From the cell containing the given text, extract its center point as [x, y] coordinate. 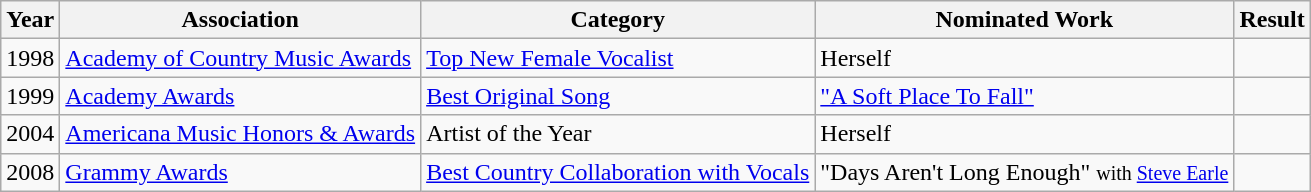
2008 [30, 172]
Best Country Collaboration with Vocals [618, 172]
Americana Music Honors & Awards [240, 134]
1998 [30, 58]
Top New Female Vocalist [618, 58]
"Days Aren't Long Enough" with Steve Earle [1024, 172]
1999 [30, 96]
Artist of the Year [618, 134]
2004 [30, 134]
Academy of Country Music Awards [240, 58]
Academy Awards [240, 96]
Association [240, 20]
Best Original Song [618, 96]
Nominated Work [1024, 20]
Grammy Awards [240, 172]
"A Soft Place To Fall" [1024, 96]
Category [618, 20]
Result [1272, 20]
Year [30, 20]
